Find where the given text appears and provide that cell's center as [X, Y] coordinate. 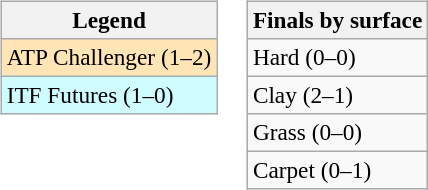
Legend [108, 20]
ITF Futures (1–0) [108, 95]
Carpet (0–1) [337, 171]
Clay (2–1) [337, 95]
Grass (0–0) [337, 133]
Hard (0–0) [337, 57]
Finals by surface [337, 20]
ATP Challenger (1–2) [108, 57]
